Output the (X, Y) coordinate of the center of the cell containing the given text.  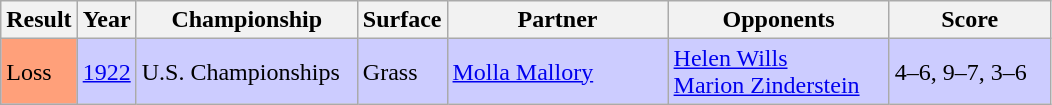
Partner (558, 20)
Grass (402, 72)
Helen Wills Marion Zinderstein (778, 72)
Year (106, 20)
Loss (39, 72)
Result (39, 20)
Score (970, 20)
Opponents (778, 20)
U.S. Championships (246, 72)
4–6, 9–7, 3–6 (970, 72)
Championship (246, 20)
1922 (106, 72)
Surface (402, 20)
Molla Mallory (558, 72)
